Identify which cell holds the provided text, then report its [X, Y] central coordinate. 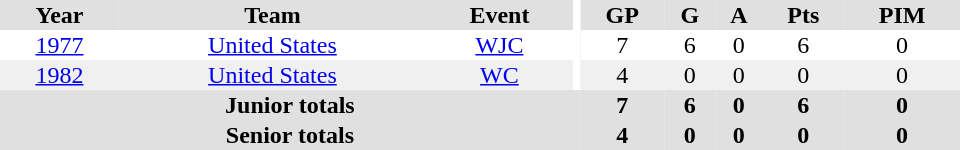
1982 [60, 75]
WJC [500, 45]
G [690, 15]
Pts [804, 15]
Event [500, 15]
WC [500, 75]
Junior totals [290, 105]
1977 [60, 45]
Senior totals [290, 135]
Team [272, 15]
GP [622, 15]
A [738, 15]
PIM [902, 15]
Year [60, 15]
